Return (X, Y) of the center of cell containing provided text 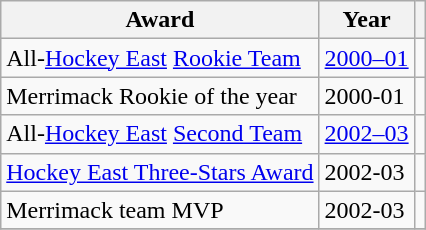
Year (366, 20)
All-Hockey East Second Team (160, 134)
Merrimack Rookie of the year (160, 96)
All-Hockey East Rookie Team (160, 58)
Merrimack team MVP (160, 210)
2002–03 (366, 134)
Award (160, 20)
2000-01 (366, 96)
Hockey East Three-Stars Award (160, 172)
2000–01 (366, 58)
